For the text-containing cell, return its midpoint in (x, y) coordinate format. 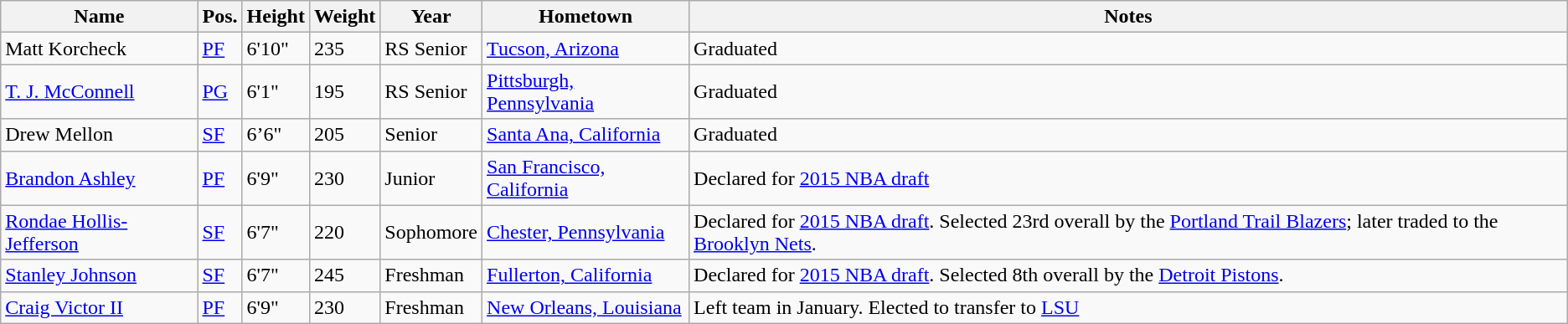
Declared for 2015 NBA draft. Selected 8th overall by the Detroit Pistons. (1129, 275)
Declared for 2015 NBA draft. Selected 23rd overall by the Portland Trail Blazers; later traded to the Brooklyn Nets. (1129, 233)
195 (344, 92)
Pittsburgh, Pennsylvania (586, 92)
235 (344, 49)
New Orleans, Louisiana (586, 307)
Fullerton, California (586, 275)
Matt Korcheck (99, 49)
Craig Victor II (99, 307)
Name (99, 17)
Chester, Pennsylvania (586, 233)
Santa Ana, California (586, 135)
245 (344, 275)
220 (344, 233)
Senior (431, 135)
6'10" (276, 49)
Junior (431, 177)
Left team in January. Elected to transfer to LSU (1129, 307)
6’6" (276, 135)
Notes (1129, 17)
Tucson, Arizona (586, 49)
Year (431, 17)
Sophomore (431, 233)
Rondae Hollis-Jefferson (99, 233)
205 (344, 135)
T. J. McConnell (99, 92)
San Francisco, California (586, 177)
Weight (344, 17)
Height (276, 17)
Hometown (586, 17)
Declared for 2015 NBA draft (1129, 177)
PG (219, 92)
6'1" (276, 92)
Drew Mellon (99, 135)
Brandon Ashley (99, 177)
Pos. (219, 17)
Stanley Johnson (99, 275)
